Find where the given text appears and provide that cell's center as (X, Y) coordinate. 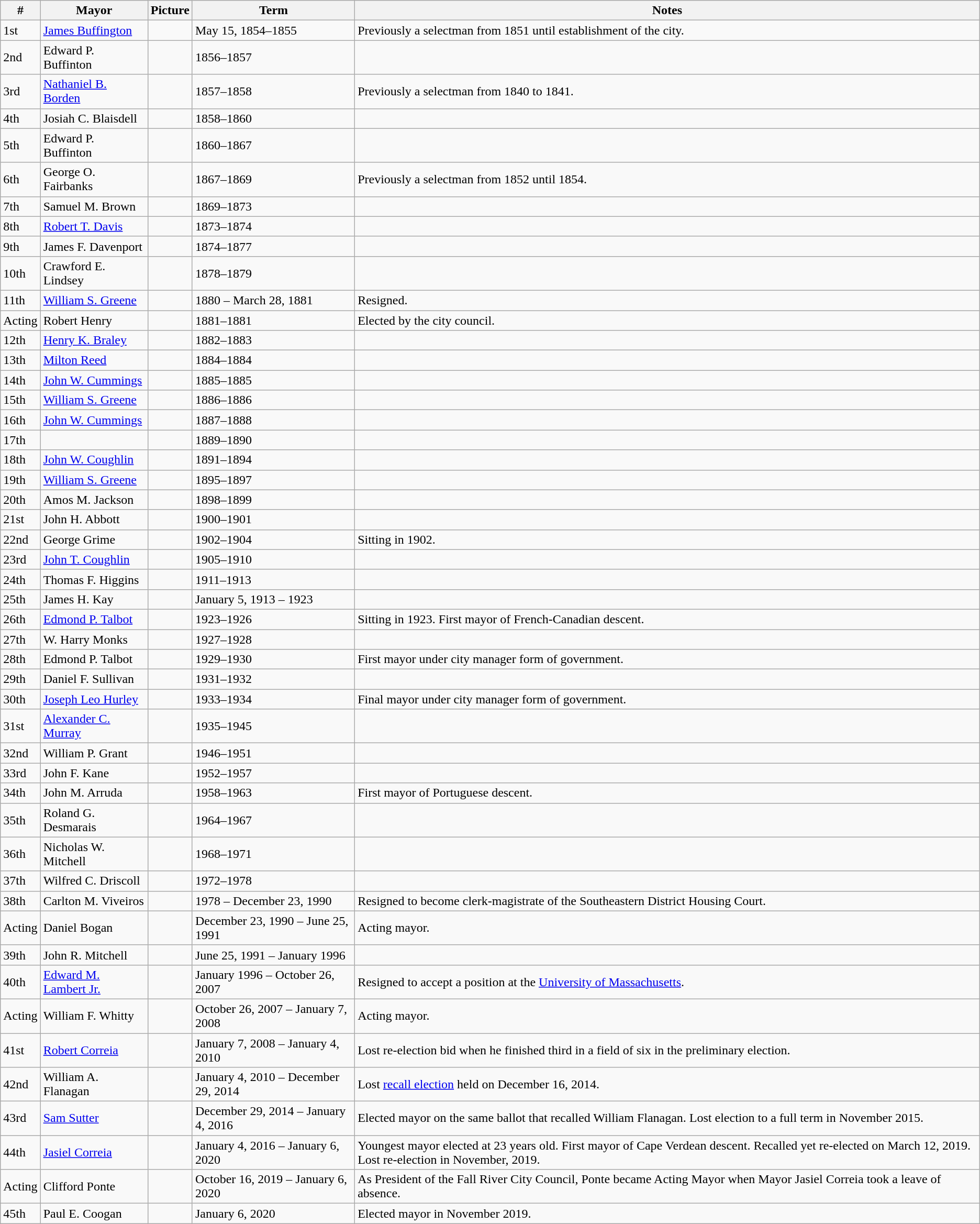
41st (20, 1050)
1887–1888 (273, 420)
January 5, 1913 – 1923 (273, 599)
Edward M. Lambert Jr. (94, 982)
Daniel Bogan (94, 928)
Wilfred C. Driscoll (94, 881)
33rd (20, 773)
Henry K. Braley (94, 340)
1911–1913 (273, 579)
1885–1885 (273, 380)
Robert Correia (94, 1050)
1900–1901 (273, 520)
1923–1926 (273, 619)
Jasiel Correia (94, 1152)
Carlton M. Viveiros (94, 901)
31st (20, 726)
January 6, 2020 (273, 1214)
35th (20, 820)
James Buffington (94, 30)
Resigned. (667, 300)
22nd (20, 539)
George O. Fairbanks (94, 179)
Thomas F. Higgins (94, 579)
First mayor of Portuguese descent. (667, 793)
4th (20, 118)
1869–1873 (273, 206)
1927–1928 (273, 639)
7th (20, 206)
1905–1910 (273, 559)
1935–1945 (273, 726)
1880 – March 28, 1881 (273, 300)
Clifford Ponte (94, 1187)
January 7, 2008 – January 4, 2010 (273, 1050)
1st (20, 30)
Paul E. Coogan (94, 1214)
28th (20, 659)
Resigned to accept a position at the University of Massachusetts. (667, 982)
37th (20, 881)
27th (20, 639)
10th (20, 273)
8th (20, 226)
W. Harry Monks (94, 639)
Elected mayor in November 2019. (667, 1214)
Sam Sutter (94, 1119)
Robert T. Davis (94, 226)
James H. Kay (94, 599)
Milton Reed (94, 360)
Elected mayor on the same ballot that recalled William Flanagan. Lost election to a full term in November 2015. (667, 1119)
Previously a selectman from 1840 to 1841. (667, 91)
13th (20, 360)
17th (20, 440)
21st (20, 520)
24th (20, 579)
John F. Kane (94, 773)
Nicholas W. Mitchell (94, 854)
34th (20, 793)
1874–1877 (273, 246)
1895–1897 (273, 480)
John H. Abbott (94, 520)
42nd (20, 1084)
Notes (667, 10)
October 16, 2019 – January 6, 2020 (273, 1187)
1958–1963 (273, 793)
William A. Flanagan (94, 1084)
1891–1894 (273, 460)
May 15, 1854–1855 (273, 30)
1946–1951 (273, 753)
43rd (20, 1119)
3rd (20, 91)
Amos M. Jackson (94, 500)
John W. Coughlin (94, 460)
1952–1957 (273, 773)
Elected by the city council. (667, 320)
1968–1971 (273, 854)
Roland G. Desmarais (94, 820)
45th (20, 1214)
1889–1890 (273, 440)
9th (20, 246)
5th (20, 146)
20th (20, 500)
Joseph Leo Hurley (94, 699)
December 23, 1990 – June 25, 1991 (273, 928)
30th (20, 699)
John M. Arruda (94, 793)
11th (20, 300)
William F. Whitty (94, 1016)
1873–1874 (273, 226)
19th (20, 480)
6th (20, 179)
1881–1881 (273, 320)
1931–1932 (273, 679)
29th (20, 679)
Previously a selectman from 1851 until establishment of the city. (667, 30)
32nd (20, 753)
1860–1867 (273, 146)
June 25, 1991 – January 1996 (273, 955)
As President of the Fall River City Council, Ponte became Acting Mayor when Mayor Jasiel Correia took a leave of absence. (667, 1187)
15th (20, 400)
Previously a selectman from 1852 until 1854. (667, 179)
1972–1978 (273, 881)
1886–1886 (273, 400)
23rd (20, 559)
William P. Grant (94, 753)
Lost re-election bid when he finished third in a field of six in the preliminary election. (667, 1050)
1902–1904 (273, 539)
1858–1860 (273, 118)
1856–1857 (273, 58)
Sitting in 1923. First mayor of French-Canadian descent. (667, 619)
John T. Coughlin (94, 559)
40th (20, 982)
December 29, 2014 – January 4, 2016 (273, 1119)
John R. Mitchell (94, 955)
1898–1899 (273, 500)
38th (20, 901)
Josiah C. Blaisdell (94, 118)
14th (20, 380)
October 26, 2007 – January 7, 2008 (273, 1016)
January 4, 2016 – January 6, 2020 (273, 1152)
2nd (20, 58)
1882–1883 (273, 340)
James F. Davenport (94, 246)
Term (273, 10)
Mayor (94, 10)
1978 – December 23, 1990 (273, 901)
1857–1858 (273, 91)
# (20, 10)
Nathaniel B. Borden (94, 91)
First mayor under city manager form of government. (667, 659)
44th (20, 1152)
1964–1967 (273, 820)
1878–1879 (273, 273)
January 4, 2010 – December 29, 2014 (273, 1084)
1867–1869 (273, 179)
Resigned to become clerk-magistrate of the Southeastern District Housing Court. (667, 901)
12th (20, 340)
Robert Henry (94, 320)
25th (20, 599)
26th (20, 619)
Final mayor under city manager form of government. (667, 699)
Alexander C. Murray (94, 726)
18th (20, 460)
Daniel F. Sullivan (94, 679)
1933–1934 (273, 699)
36th (20, 854)
George Grime (94, 539)
January 1996 – October 26, 2007 (273, 982)
16th (20, 420)
Lost recall election held on December 16, 2014. (667, 1084)
39th (20, 955)
Crawford E. Lindsey (94, 273)
Sitting in 1902. (667, 539)
Picture (170, 10)
1884–1884 (273, 360)
1929–1930 (273, 659)
Samuel M. Brown (94, 206)
